Scan for the cell matching the given text and deliver its (x, y) coordinate at center. 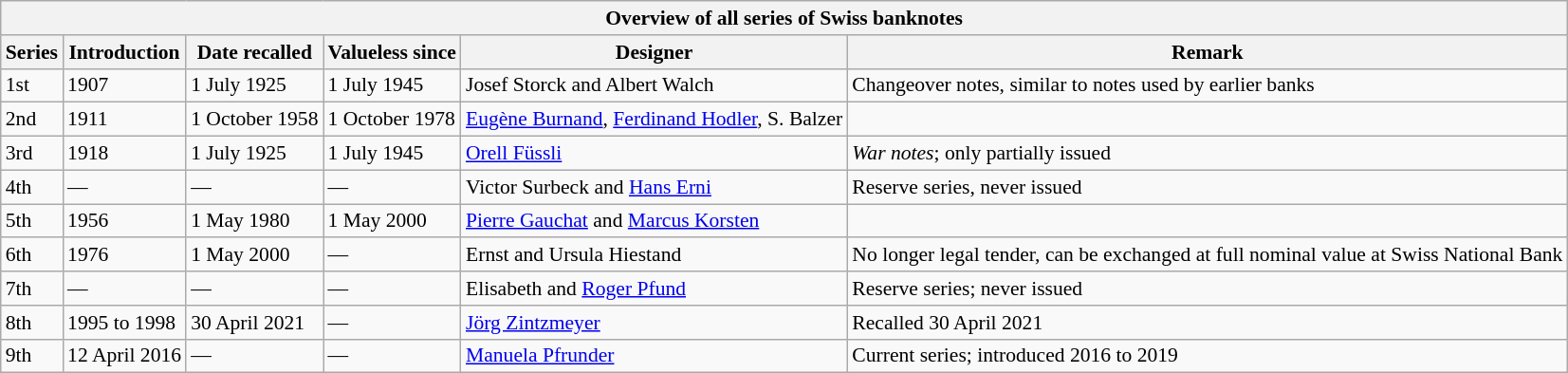
1 October 1978 (391, 120)
Reserve series, never issued (1207, 187)
1918 (124, 154)
Series (32, 52)
6th (32, 255)
1976 (124, 255)
1907 (124, 85)
Josef Storck and Albert Walch (655, 85)
Valueless since (391, 52)
1 October 1958 (254, 120)
Jörg Zintzmeyer (655, 323)
Reserve series; never issued (1207, 289)
9th (32, 356)
Changeover notes, similar to notes used by earlier banks (1207, 85)
1 May 1980 (254, 221)
Manuela Pfrunder (655, 356)
Remark (1207, 52)
1911 (124, 120)
2nd (32, 120)
Eugène Burnand, Ferdinand Hodler, S. Balzer (655, 120)
Introduction (124, 52)
1st (32, 85)
4th (32, 187)
Pierre Gauchat and Marcus Korsten (655, 221)
Current series; introduced 2016 to 2019 (1207, 356)
Overview of all series of Swiss banknotes (784, 18)
Designer (655, 52)
5th (32, 221)
1995 to 1998 (124, 323)
Victor Surbeck and Hans Erni (655, 187)
War notes; only partially issued (1207, 154)
12 April 2016 (124, 356)
Ernst and Ursula Hiestand (655, 255)
7th (32, 289)
30 April 2021 (254, 323)
1956 (124, 221)
No longer legal tender, can be exchanged at full nominal value at Swiss National Bank (1207, 255)
Elisabeth and Roger Pfund (655, 289)
8th (32, 323)
Date recalled (254, 52)
Recalled 30 April 2021 (1207, 323)
3rd (32, 154)
Orell Füssli (655, 154)
